Provide the [X, Y] coordinate of the cell's center where the given text is located.  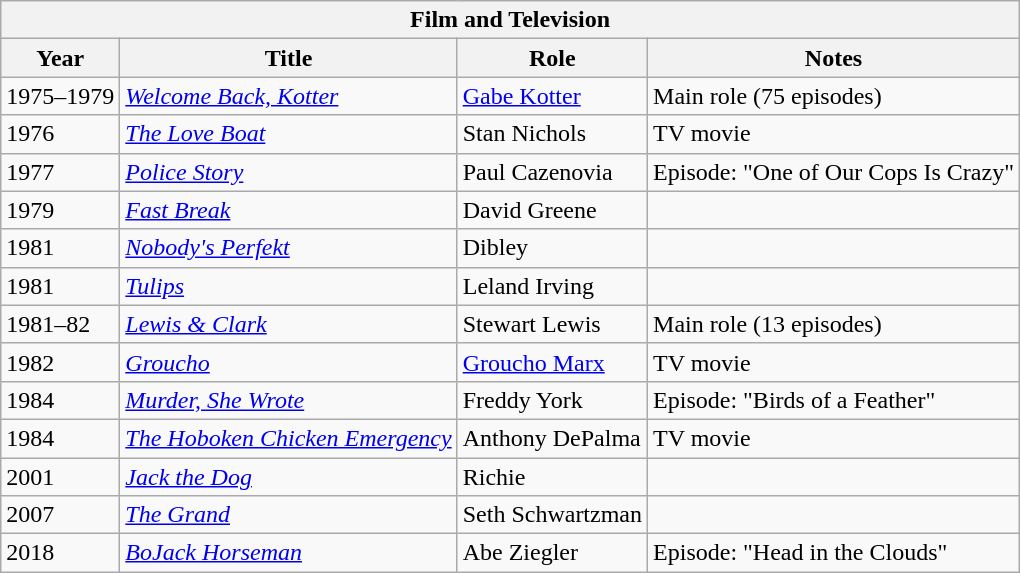
1977 [60, 172]
Paul Cazenovia [552, 172]
Groucho [288, 362]
Year [60, 58]
Episode: "One of Our Cops Is Crazy" [834, 172]
Film and Television [510, 20]
The Hoboken Chicken Emergency [288, 438]
Leland Irving [552, 286]
1975–1979 [60, 96]
Fast Break [288, 210]
Episode: "Head in the Clouds" [834, 553]
Seth Schwartzman [552, 515]
1976 [60, 134]
Lewis & Clark [288, 324]
Gabe Kotter [552, 96]
Title [288, 58]
1982 [60, 362]
Groucho Marx [552, 362]
2001 [60, 477]
Role [552, 58]
Episode: "Birds of a Feather" [834, 400]
David Greene [552, 210]
The Grand [288, 515]
Murder, She Wrote [288, 400]
Stewart Lewis [552, 324]
Tulips [288, 286]
Abe Ziegler [552, 553]
Main role (13 episodes) [834, 324]
Jack the Dog [288, 477]
Stan Nichols [552, 134]
Main role (75 episodes) [834, 96]
Welcome Back, Kotter [288, 96]
Dibley [552, 248]
2007 [60, 515]
Nobody's Perfekt [288, 248]
Police Story [288, 172]
Richie [552, 477]
Notes [834, 58]
Anthony DePalma [552, 438]
1979 [60, 210]
The Love Boat [288, 134]
Freddy York [552, 400]
2018 [60, 553]
1981–82 [60, 324]
BoJack Horseman [288, 553]
